Provide the [x, y] coordinate of the cell's center where the given text is located.  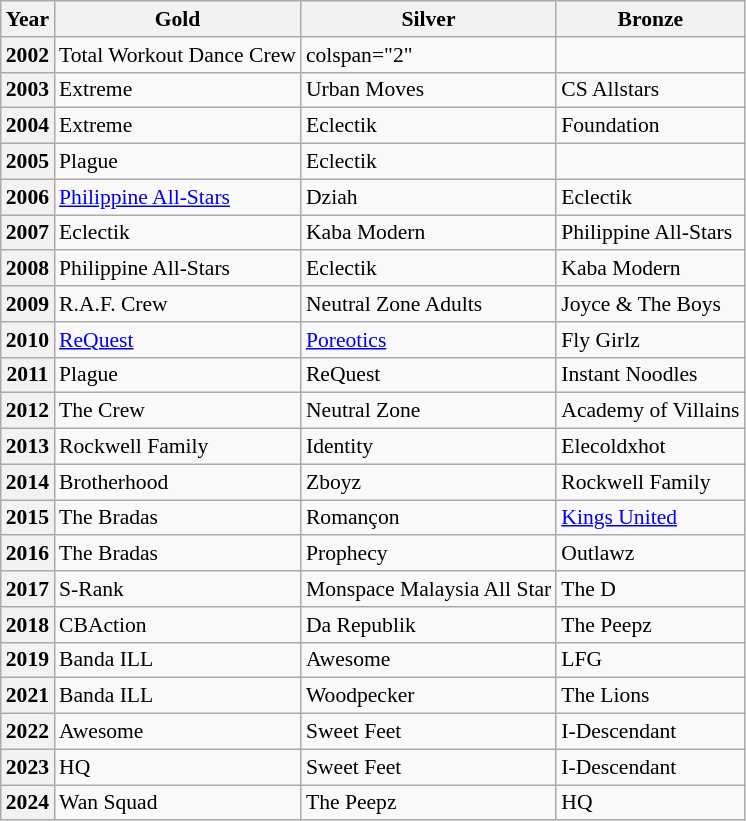
2017 [28, 589]
Silver [428, 19]
Zboyz [428, 482]
2010 [28, 340]
2023 [28, 767]
Foundation [650, 126]
Total Workout Dance Crew [178, 55]
Joyce & The Boys [650, 304]
2022 [28, 732]
2013 [28, 447]
Elecoldxhot [650, 447]
2006 [28, 197]
LFG [650, 660]
Prophecy [428, 554]
Wan Squad [178, 803]
Year [28, 19]
2015 [28, 518]
2011 [28, 375]
R.A.F. Crew [178, 304]
2003 [28, 90]
2008 [28, 269]
Da Republik [428, 625]
Romançon [428, 518]
Monspace Malaysia All Star [428, 589]
Academy of Villains [650, 411]
Neutral Zone [428, 411]
Identity [428, 447]
2007 [28, 233]
Woodpecker [428, 696]
Kings United [650, 518]
Outlawz [650, 554]
Poreotics [428, 340]
Neutral Zone Adults [428, 304]
colspan="2" [428, 55]
Gold [178, 19]
Brotherhood [178, 482]
2014 [28, 482]
The Crew [178, 411]
S-Rank [178, 589]
2005 [28, 162]
The D [650, 589]
2004 [28, 126]
CBAction [178, 625]
Fly Girlz [650, 340]
Dziah [428, 197]
2002 [28, 55]
2024 [28, 803]
2018 [28, 625]
The Lions [650, 696]
Instant Noodles [650, 375]
2016 [28, 554]
2019 [28, 660]
2009 [28, 304]
CS Allstars [650, 90]
Urban Moves [428, 90]
2021 [28, 696]
2012 [28, 411]
Bronze [650, 19]
